For the text-containing cell, return its midpoint in [x, y] coordinate format. 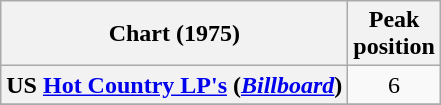
US Hot Country LP's (Billboard) [174, 85]
6 [394, 85]
Chart (1975) [174, 34]
Peakposition [394, 34]
